Extract the [X, Y] coordinate from the center of the cell holding the provided text.  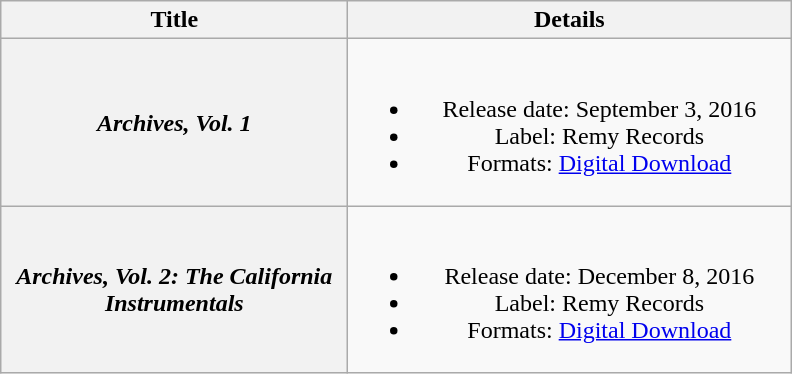
Release date: September 3, 2016Label: Remy RecordsFormats: Digital Download [570, 122]
Archives, Vol. 2: The California Instrumentals [174, 290]
Title [174, 20]
Archives, Vol. 1 [174, 122]
Release date: December 8, 2016Label: Remy RecordsFormats: Digital Download [570, 290]
Details [570, 20]
